Return (x, y) of the center of cell containing provided text 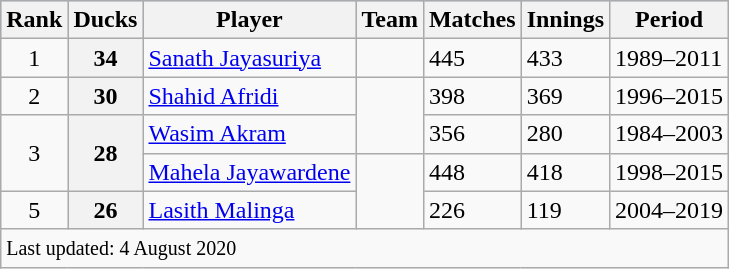
30 (106, 96)
5 (34, 210)
433 (565, 58)
1996–2015 (670, 96)
448 (472, 172)
Player (250, 20)
1989–2011 (670, 58)
280 (565, 134)
2 (34, 96)
119 (565, 210)
26 (106, 210)
1 (34, 58)
Period (670, 20)
Sanath Jayasuriya (250, 58)
Team (390, 20)
2004–2019 (670, 210)
Lasith Malinga (250, 210)
Matches (472, 20)
398 (472, 96)
369 (565, 96)
Innings (565, 20)
418 (565, 172)
28 (106, 153)
3 (34, 153)
Shahid Afridi (250, 96)
226 (472, 210)
Mahela Jayawardene (250, 172)
Wasim Akram (250, 134)
356 (472, 134)
1984–2003 (670, 134)
1998–2015 (670, 172)
445 (472, 58)
34 (106, 58)
Ducks (106, 20)
Last updated: 4 August 2020 (365, 248)
Rank (34, 20)
